Provide the [x, y] coordinate of the cell's center where the given text is located.  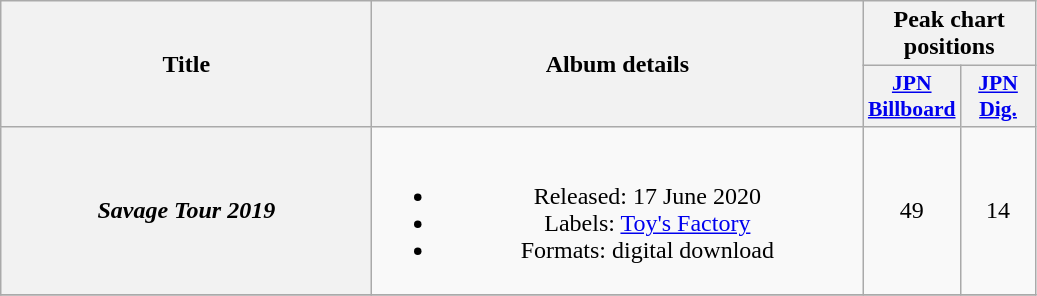
Released: 17 June 2020Labels: Toy's FactoryFormats: digital download [618, 210]
Peak chart positions [950, 34]
14 [998, 210]
JPNDig. [998, 96]
Album details [618, 64]
49 [912, 210]
Title [186, 64]
JPNBillboard [912, 96]
Savage Tour 2019 [186, 210]
